Search for the cell housing the specified text and yield its (x, y) center coordinate. 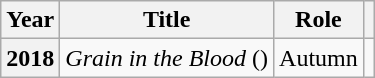
2018 (30, 58)
Autumn (319, 58)
Title (167, 20)
Year (30, 20)
Role (319, 20)
Grain in the Blood () (167, 58)
